From the cell containing the given text, extract its center point as [x, y] coordinate. 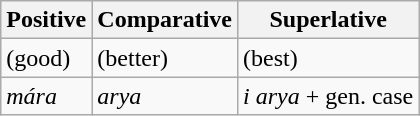
(better) [165, 58]
Comparative [165, 20]
Positive [46, 20]
arya [165, 96]
(best) [328, 58]
(good) [46, 58]
i arya + gen. case [328, 96]
mára [46, 96]
Superlative [328, 20]
